Provide the [x, y] coordinate of the cell's center where the given text is located.  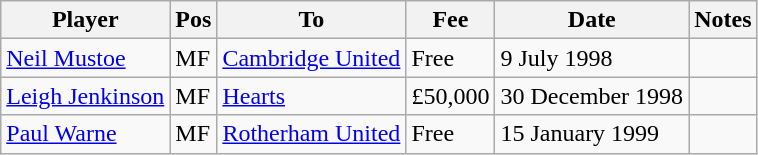
£50,000 [450, 96]
Hearts [312, 96]
Rotherham United [312, 134]
Date [592, 20]
Notes [723, 20]
To [312, 20]
Paul Warne [86, 134]
Pos [194, 20]
Neil Mustoe [86, 58]
Player [86, 20]
Leigh Jenkinson [86, 96]
15 January 1999 [592, 134]
Cambridge United [312, 58]
9 July 1998 [592, 58]
30 December 1998 [592, 96]
Fee [450, 20]
